Output the [x, y] coordinate of the center of the cell containing the given text.  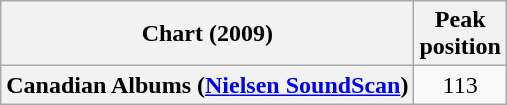
Chart (2009) [208, 34]
Peakposition [460, 34]
Canadian Albums (Nielsen SoundScan) [208, 85]
113 [460, 85]
